Pinpoint the cell where the given text exists, returning its (X, Y) midpoint coordinate. 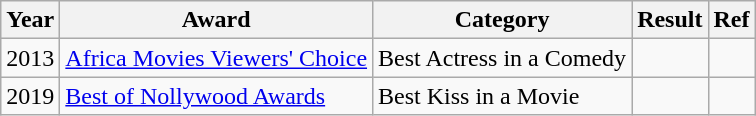
2013 (30, 58)
Award (216, 20)
Result (670, 20)
Ref (732, 20)
Year (30, 20)
Best Actress in a Comedy (502, 58)
Best Kiss in a Movie (502, 96)
2019 (30, 96)
Best of Nollywood Awards (216, 96)
Africa Movies Viewers' Choice (216, 58)
Category (502, 20)
